Scan for the cell matching the given text and deliver its (X, Y) coordinate at center. 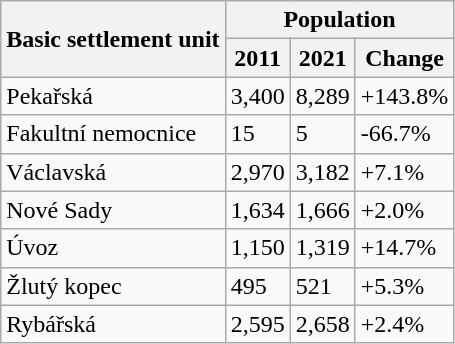
1,150 (258, 248)
Václavská (113, 172)
1,666 (322, 210)
495 (258, 286)
+14.7% (404, 248)
Basic settlement unit (113, 39)
-66.7% (404, 134)
5 (322, 134)
2,595 (258, 324)
1,634 (258, 210)
+2.4% (404, 324)
2011 (258, 58)
Fakultní nemocnice (113, 134)
Rybářská (113, 324)
Change (404, 58)
+7.1% (404, 172)
Žlutý kopec (113, 286)
2,970 (258, 172)
15 (258, 134)
+2.0% (404, 210)
2021 (322, 58)
+143.8% (404, 96)
+5.3% (404, 286)
2,658 (322, 324)
8,289 (322, 96)
3,400 (258, 96)
Population (340, 20)
Úvoz (113, 248)
Pekařská (113, 96)
3,182 (322, 172)
Nové Sady (113, 210)
521 (322, 286)
1,319 (322, 248)
